Return (X, Y) of the center of cell containing provided text 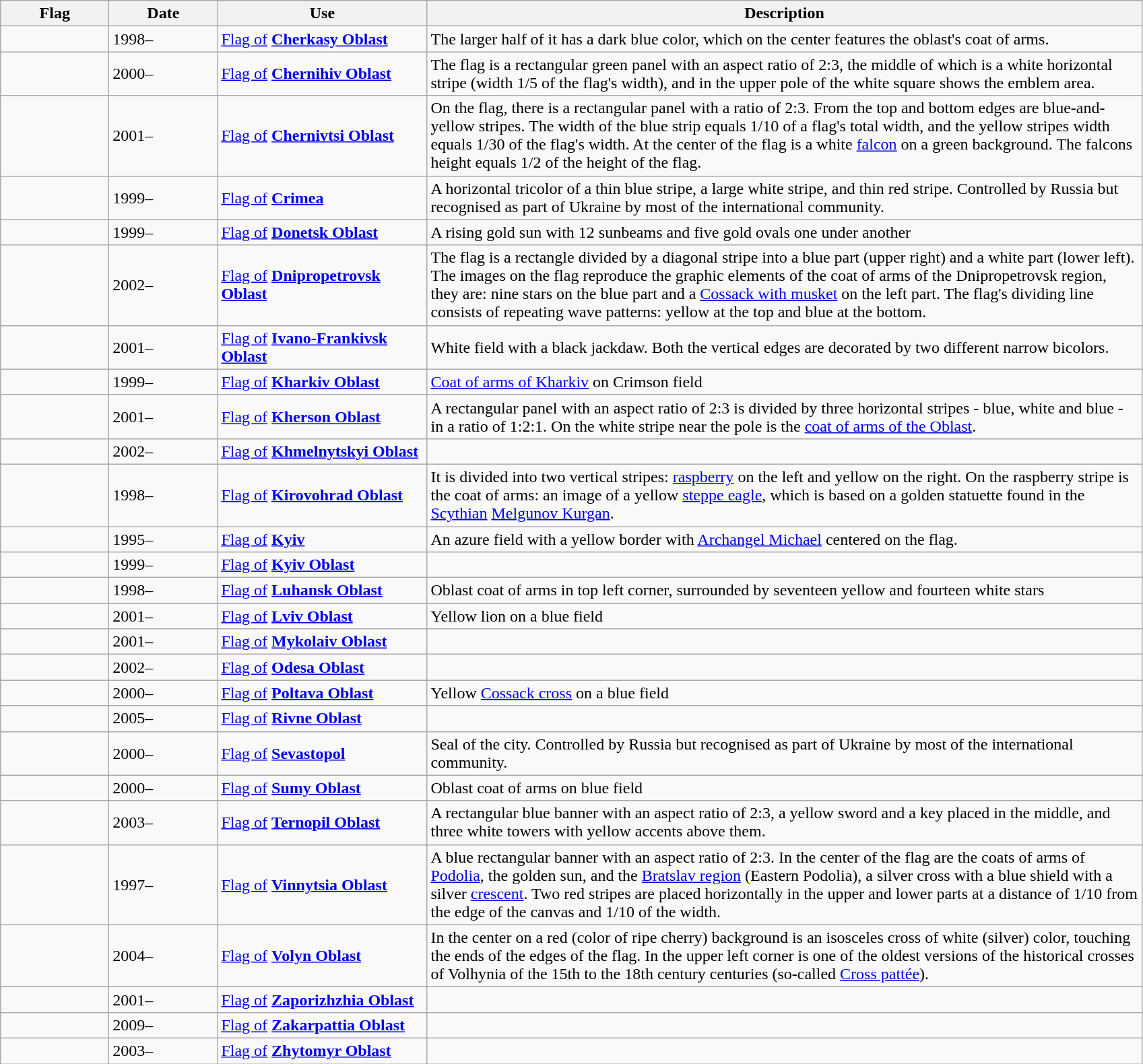
Seal of the city. Controlled by Russia but recognised as part of Ukraine by most of the international community. (784, 753)
Flag (55, 13)
Yellow lion on a blue field (784, 616)
Flag of Cherkasy Oblast (322, 39)
Flag of Kherson Oblast (322, 416)
Flag of Lviv Oblast (322, 616)
Description (784, 13)
Flag of Ivano-Frankivsk Oblast (322, 347)
Flag of Chernihiv Oblast (322, 74)
Flag of Poltava Oblast (322, 693)
Flag of Crimea (322, 198)
Flag of Volyn Oblast (322, 956)
Flag of Sevastopol (322, 753)
Flag of Dnipropetrovsk Oblast (322, 286)
White field with a black jackdaw. Both the vertical edges are decorated by two different narrow bicolors. (784, 347)
Oblast coat of arms on blue field (784, 788)
2004– (163, 956)
Flag of Kyiv (322, 539)
Flag of Zakarpattia Oblast (322, 1025)
Flag of Vinnytsia Oblast (322, 885)
1995– (163, 539)
Flag of Donetsk Oblast (322, 232)
Flag of Ternopil Oblast (322, 823)
Flag of Kharkiv Oblast (322, 382)
Flag of Kirovohrad Oblast (322, 495)
Date (163, 13)
Flag of Kyiv Oblast (322, 565)
Flag of Odesa Oblast (322, 667)
Use (322, 13)
1997– (163, 885)
Flag of Luhansk Oblast (322, 591)
Flag of Khmelnytskyi Oblast (322, 451)
Oblast coat of arms in top left corner, surrounded by seventeen yellow and fourteen white stars (784, 591)
Flag of Zhytomyr Oblast (322, 1051)
2005– (163, 719)
Flag of Zaporizhzhia Oblast (322, 999)
A rising gold sun with 12 sunbeams and five gold ovals one under another (784, 232)
Yellow Cossack cross on a blue field (784, 693)
Flag of Mykolaiv Oblast (322, 642)
An azure field with a yellow border with Archangel Michael centered on the flag. (784, 539)
Flag of Rivne Oblast (322, 719)
2009– (163, 1025)
Flag of Sumy Oblast (322, 788)
Coat of arms of Kharkiv on Crimson field (784, 382)
Flag of Chernivtsi Oblast (322, 136)
The larger half of it has a dark blue color, which on the center features the oblast's coat of arms. (784, 39)
